Scan for the cell matching the given text and deliver its (x, y) coordinate at center. 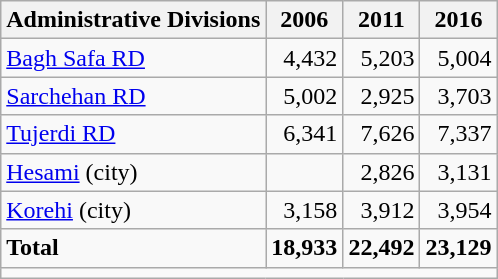
Sarchehan RD (134, 96)
2011 (382, 20)
5,203 (382, 58)
3,954 (458, 210)
2,826 (382, 172)
Administrative Divisions (134, 20)
Tujerdi RD (134, 134)
Total (134, 248)
Hesami (city) (134, 172)
3,703 (458, 96)
3,131 (458, 172)
Korehi (city) (134, 210)
7,626 (382, 134)
5,002 (304, 96)
22,492 (382, 248)
7,337 (458, 134)
3,158 (304, 210)
4,432 (304, 58)
Bagh Safa RD (134, 58)
2016 (458, 20)
2,925 (382, 96)
6,341 (304, 134)
5,004 (458, 58)
23,129 (458, 248)
2006 (304, 20)
18,933 (304, 248)
3,912 (382, 210)
